Search for the cell housing the specified text and yield its [x, y] center coordinate. 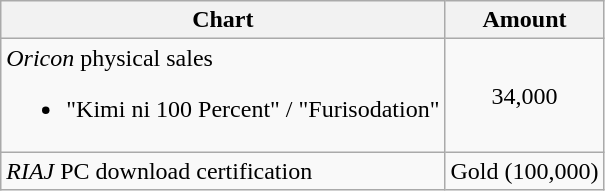
Oricon physical sales"Kimi ni 100 Percent" / "Furisodation" [223, 96]
34,000 [524, 96]
RIAJ PC download certification [223, 171]
Chart [223, 20]
Gold (100,000) [524, 171]
Amount [524, 20]
